For the text-containing cell, return its midpoint in (X, Y) coordinate format. 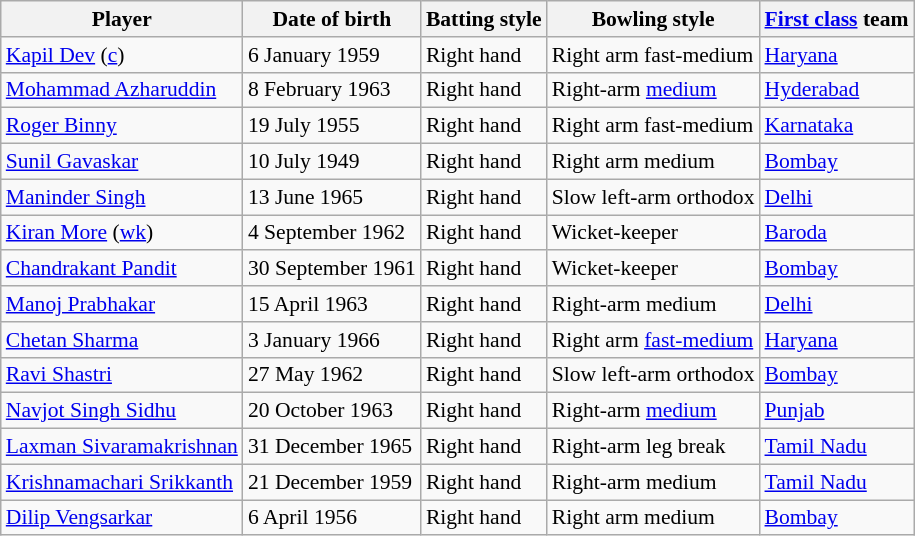
6 April 1956 (332, 518)
Kiran More (wk) (122, 233)
Baroda (836, 233)
Ravi Shastri (122, 375)
8 February 1963 (332, 90)
Laxman Sivaramakrishnan (122, 447)
Karnataka (836, 126)
Date of birth (332, 19)
Bowling style (654, 19)
15 April 1963 (332, 304)
Kapil Dev (c) (122, 55)
Right-arm leg break (654, 447)
Chetan Sharma (122, 340)
Punjab (836, 411)
First class team (836, 19)
Batting style (484, 19)
Hyderabad (836, 90)
Sunil Gavaskar (122, 162)
27 May 1962 (332, 375)
30 September 1961 (332, 269)
13 June 1965 (332, 197)
6 January 1959 (332, 55)
4 September 1962 (332, 233)
Dilip Vengsarkar (122, 518)
Maninder Singh (122, 197)
31 December 1965 (332, 447)
20 October 1963 (332, 411)
Mohammad Azharuddin (122, 90)
19 July 1955 (332, 126)
Player (122, 19)
Navjot Singh Sidhu (122, 411)
10 July 1949 (332, 162)
3 January 1966 (332, 340)
Manoj Prabhakar (122, 304)
Roger Binny (122, 126)
Krishnamachari Srikkanth (122, 482)
Chandrakant Pandit (122, 269)
21 December 1959 (332, 482)
